For the text-containing cell, return its midpoint in (X, Y) coordinate format. 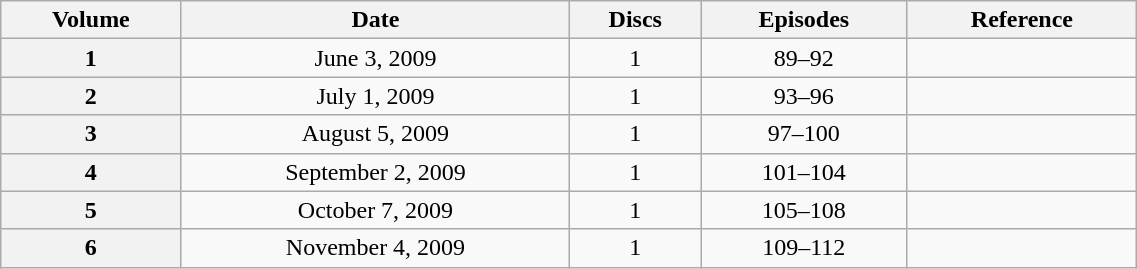
2 (91, 96)
Discs (636, 20)
89–92 (804, 58)
June 3, 2009 (376, 58)
109–112 (804, 248)
September 2, 2009 (376, 172)
105–108 (804, 210)
Date (376, 20)
Volume (91, 20)
97–100 (804, 134)
October 7, 2009 (376, 210)
November 4, 2009 (376, 248)
101–104 (804, 172)
93–96 (804, 96)
July 1, 2009 (376, 96)
6 (91, 248)
August 5, 2009 (376, 134)
Reference (1022, 20)
3 (91, 134)
Episodes (804, 20)
5 (91, 210)
4 (91, 172)
